Return [X, Y] of the center of cell containing provided text 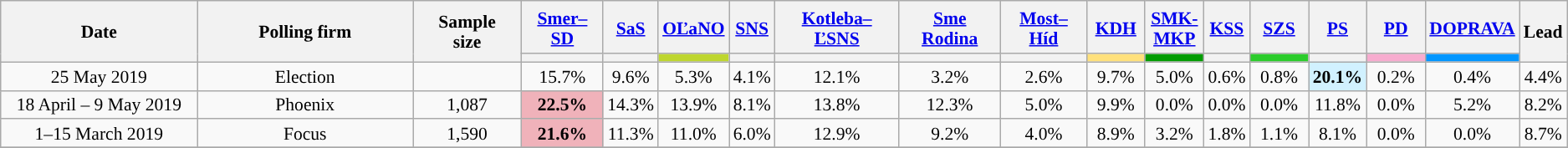
Focus [305, 134]
9.7% [1116, 76]
0.2% [1396, 76]
2.6% [1044, 76]
15.7% [563, 76]
SMK-MKP [1174, 27]
5.2% [1472, 105]
1,087 [467, 105]
1.8% [1226, 134]
KDH [1116, 27]
PS [1338, 27]
8.2% [1544, 105]
Smer–SD [563, 27]
22.5% [563, 105]
8.9% [1116, 134]
Date [99, 32]
13.8% [837, 105]
4.0% [1044, 134]
Most–Híd [1044, 27]
13.9% [693, 105]
0.6% [1226, 76]
Sme Rodina [950, 27]
12.9% [837, 134]
9.6% [631, 76]
11.3% [631, 134]
12.3% [950, 105]
4.1% [753, 76]
Election [305, 76]
9.9% [1116, 105]
Polling firm [305, 32]
9.2% [950, 134]
DOPRAVA [1472, 27]
18 April – 9 May 2019 [99, 105]
SNS [753, 27]
Phoenix [305, 105]
Kotleba–ĽSNS [837, 27]
0.4% [1472, 76]
25 May 2019 [99, 76]
0.8% [1279, 76]
6.0% [753, 134]
1,590 [467, 134]
KSS [1226, 27]
20.1% [1338, 76]
12.1% [837, 76]
Lead [1544, 32]
PD [1396, 27]
1.1% [1279, 134]
SaS [631, 27]
11.8% [1338, 105]
8.7% [1544, 134]
4.4% [1544, 76]
1–15 March 2019 [99, 134]
SZS [1279, 27]
11.0% [693, 134]
14.3% [631, 105]
21.6% [563, 134]
Samplesize [467, 32]
OĽaNO [693, 27]
5.3% [693, 76]
